Extract the (X, Y) coordinate from the center of the cell holding the provided text.  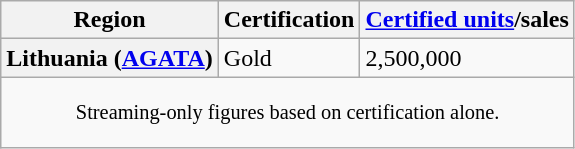
Certification (289, 20)
Certified units/sales (467, 20)
2,500,000 (467, 58)
Region (110, 20)
Lithuania (AGATA) (110, 58)
Streaming-only figures based on certification alone. (288, 112)
Gold (289, 58)
